Return [x, y] of the center of cell containing provided text 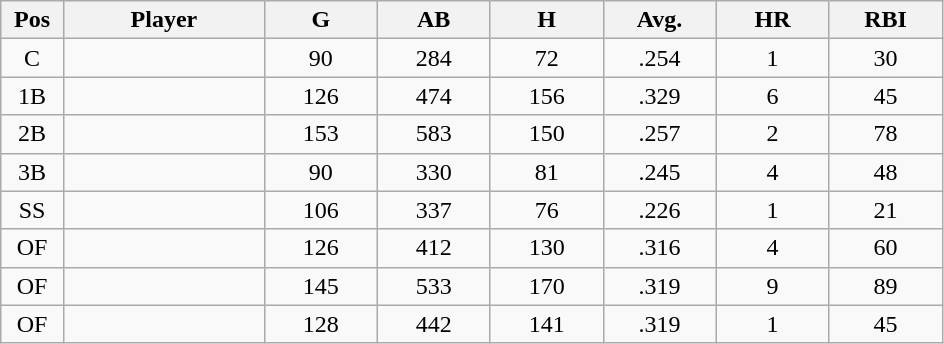
3B [32, 172]
156 [546, 96]
72 [546, 58]
284 [434, 58]
130 [546, 248]
Player [164, 20]
C [32, 58]
78 [886, 134]
48 [886, 172]
30 [886, 58]
9 [772, 286]
Avg. [660, 20]
106 [320, 210]
2 [772, 134]
.316 [660, 248]
170 [546, 286]
412 [434, 248]
AB [434, 20]
583 [434, 134]
442 [434, 324]
141 [546, 324]
337 [434, 210]
.254 [660, 58]
H [546, 20]
SS [32, 210]
150 [546, 134]
21 [886, 210]
1B [32, 96]
145 [320, 286]
474 [434, 96]
330 [434, 172]
.329 [660, 96]
G [320, 20]
533 [434, 286]
.257 [660, 134]
.245 [660, 172]
RBI [886, 20]
HR [772, 20]
128 [320, 324]
2B [32, 134]
Pos [32, 20]
89 [886, 286]
.226 [660, 210]
81 [546, 172]
76 [546, 210]
60 [886, 248]
6 [772, 96]
153 [320, 134]
